Identify which cell holds the provided text, then report its [x, y] central coordinate. 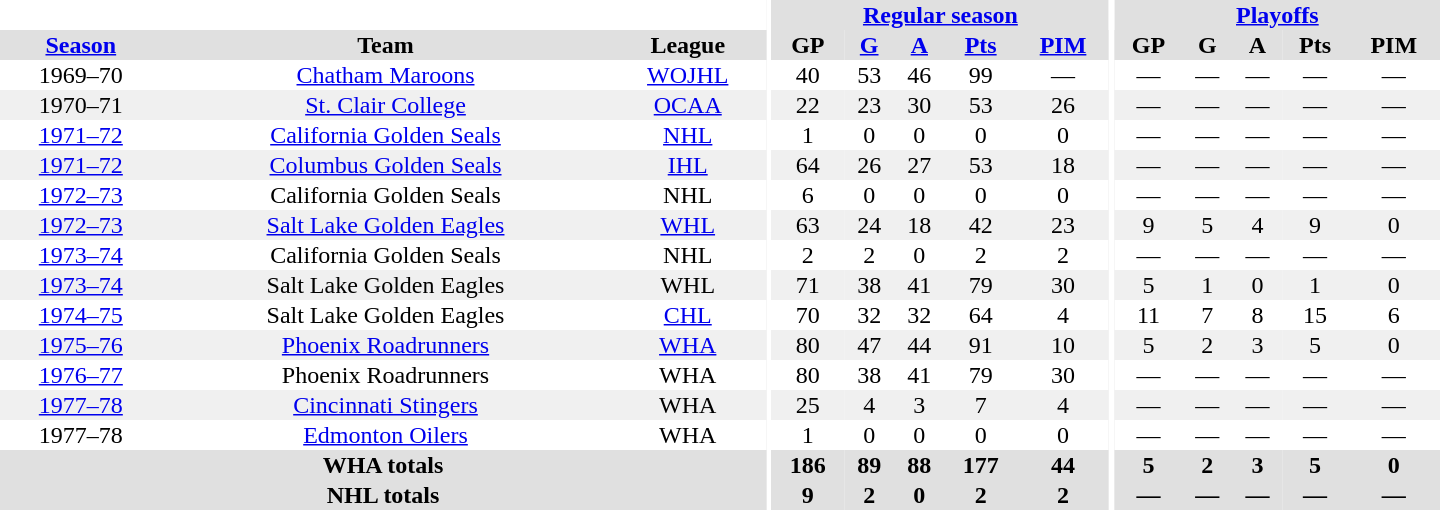
177 [980, 465]
186 [808, 465]
40 [808, 75]
Columbus Golden Seals [386, 165]
71 [808, 285]
91 [980, 345]
99 [980, 75]
Regular season [941, 15]
1976–77 [81, 375]
St. Clair College [386, 105]
11 [1149, 315]
Cincinnati Stingers [386, 405]
1975–76 [81, 345]
70 [808, 315]
15 [1316, 315]
8 [1257, 315]
NHL totals [383, 495]
22 [808, 105]
WHA totals [383, 465]
League [688, 45]
IHL [688, 165]
63 [808, 225]
Edmonton Oilers [386, 435]
Chatham Maroons [386, 75]
46 [919, 75]
1969–70 [81, 75]
Playoffs [1278, 15]
Team [386, 45]
27 [919, 165]
42 [980, 225]
88 [919, 465]
47 [869, 345]
Season [81, 45]
1974–75 [81, 315]
CHL [688, 315]
25 [808, 405]
OCAA [688, 105]
24 [869, 225]
89 [869, 465]
1970–71 [81, 105]
WOJHL [688, 75]
10 [1063, 345]
